Scan for the cell matching the given text and deliver its [x, y] coordinate at center. 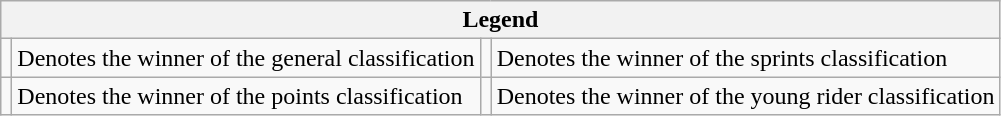
Denotes the winner of the young rider classification [746, 96]
Denotes the winner of the points classification [246, 96]
Legend [500, 20]
Denotes the winner of the general classification [246, 58]
Denotes the winner of the sprints classification [746, 58]
